Provide the [X, Y] coordinate of the cell's center where the given text is located.  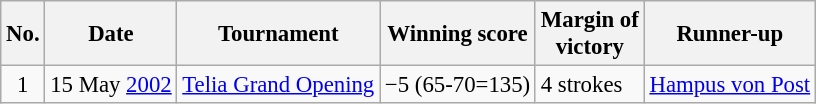
Telia Grand Opening [278, 85]
4 strokes [590, 85]
1 [23, 85]
Tournament [278, 34]
Hampus von Post [730, 85]
No. [23, 34]
Winning score [458, 34]
Date [111, 34]
Margin ofvictory [590, 34]
−5 (65-70=135) [458, 85]
15 May 2002 [111, 85]
Runner-up [730, 34]
